Provide the [X, Y] coordinate of the cell's center where the given text is located.  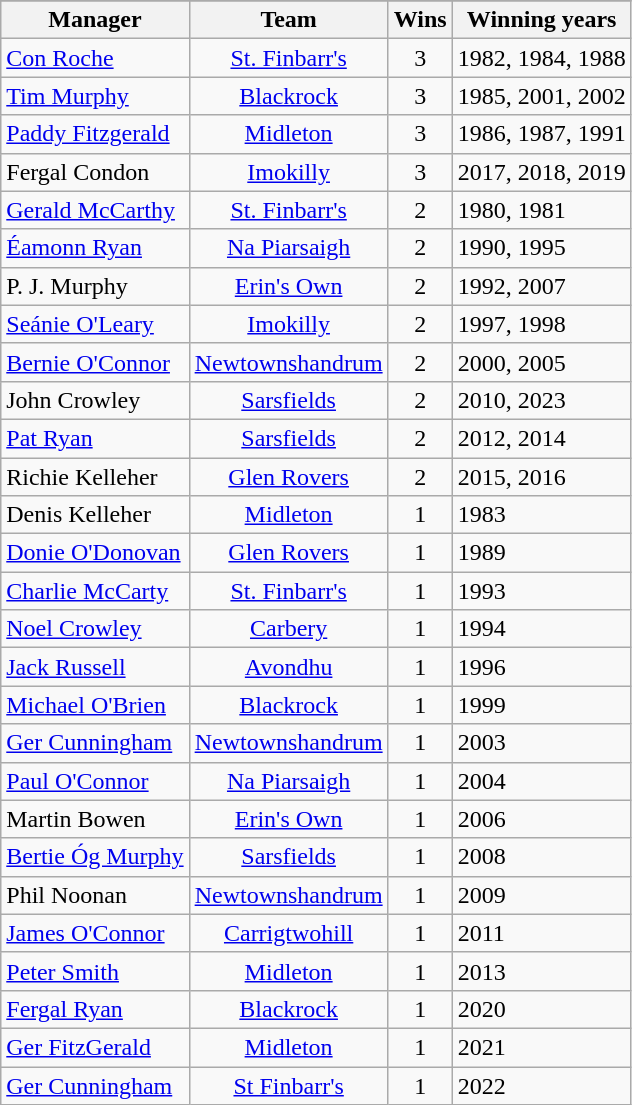
Ger FitzGerald [95, 1047]
2009 [542, 895]
Avondhu [288, 667]
2021 [542, 1047]
1997, 1998 [542, 324]
Manager [95, 20]
John Crowley [95, 400]
Tim Murphy [95, 96]
2017, 2018, 2019 [542, 172]
1989 [542, 553]
Peter Smith [95, 971]
Team [288, 20]
Martin Bowen [95, 819]
Carrigtwohill [288, 933]
2000, 2005 [542, 362]
2012, 2014 [542, 438]
Michael O'Brien [95, 705]
Denis Kelleher [95, 515]
Bertie Óg Murphy [95, 857]
Éamonn Ryan [95, 248]
1985, 2001, 2002 [542, 96]
1993 [542, 591]
1986, 1987, 1991 [542, 134]
Paul O'Connor [95, 781]
2010, 2023 [542, 400]
P. J. Murphy [95, 286]
2020 [542, 1009]
Charlie McCarty [95, 591]
Gerald McCarthy [95, 210]
2013 [542, 971]
1999 [542, 705]
Con Roche [95, 58]
1992, 2007 [542, 286]
2004 [542, 781]
1983 [542, 515]
Fergal Ryan [95, 1009]
2022 [542, 1085]
1994 [542, 629]
2003 [542, 743]
St Finbarr's [288, 1085]
Noel Crowley [95, 629]
Richie Kelleher [95, 477]
Jack Russell [95, 667]
Phil Noonan [95, 895]
Pat Ryan [95, 438]
1982, 1984, 1988 [542, 58]
Donie O'Donovan [95, 553]
Carbery [288, 629]
2006 [542, 819]
1980, 1981 [542, 210]
Bernie O'Connor [95, 362]
2008 [542, 857]
Winning years [542, 20]
Seánie O'Leary [95, 324]
Wins [420, 20]
1996 [542, 667]
Fergal Condon [95, 172]
2015, 2016 [542, 477]
Paddy Fitzgerald [95, 134]
James O'Connor [95, 933]
1990, 1995 [542, 248]
2011 [542, 933]
